Pinpoint the cell where the given text exists, returning its [X, Y] midpoint coordinate. 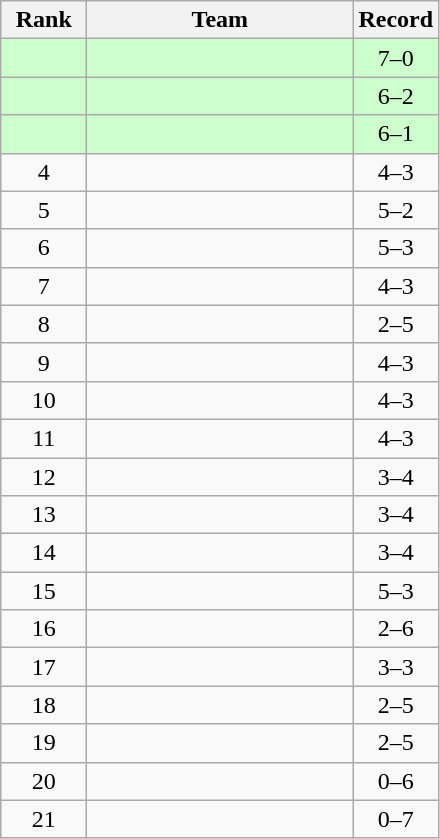
6 [44, 248]
3–3 [396, 667]
2–6 [396, 629]
12 [44, 477]
21 [44, 819]
15 [44, 591]
Record [396, 20]
5–2 [396, 210]
14 [44, 553]
19 [44, 743]
0–7 [396, 819]
7 [44, 286]
20 [44, 781]
0–6 [396, 781]
4 [44, 172]
17 [44, 667]
7–0 [396, 58]
5 [44, 210]
13 [44, 515]
16 [44, 629]
6–2 [396, 96]
10 [44, 400]
Rank [44, 20]
6–1 [396, 134]
9 [44, 362]
8 [44, 324]
18 [44, 705]
Team [220, 20]
11 [44, 438]
